Find where the given text appears and provide that cell's center as (X, Y) coordinate. 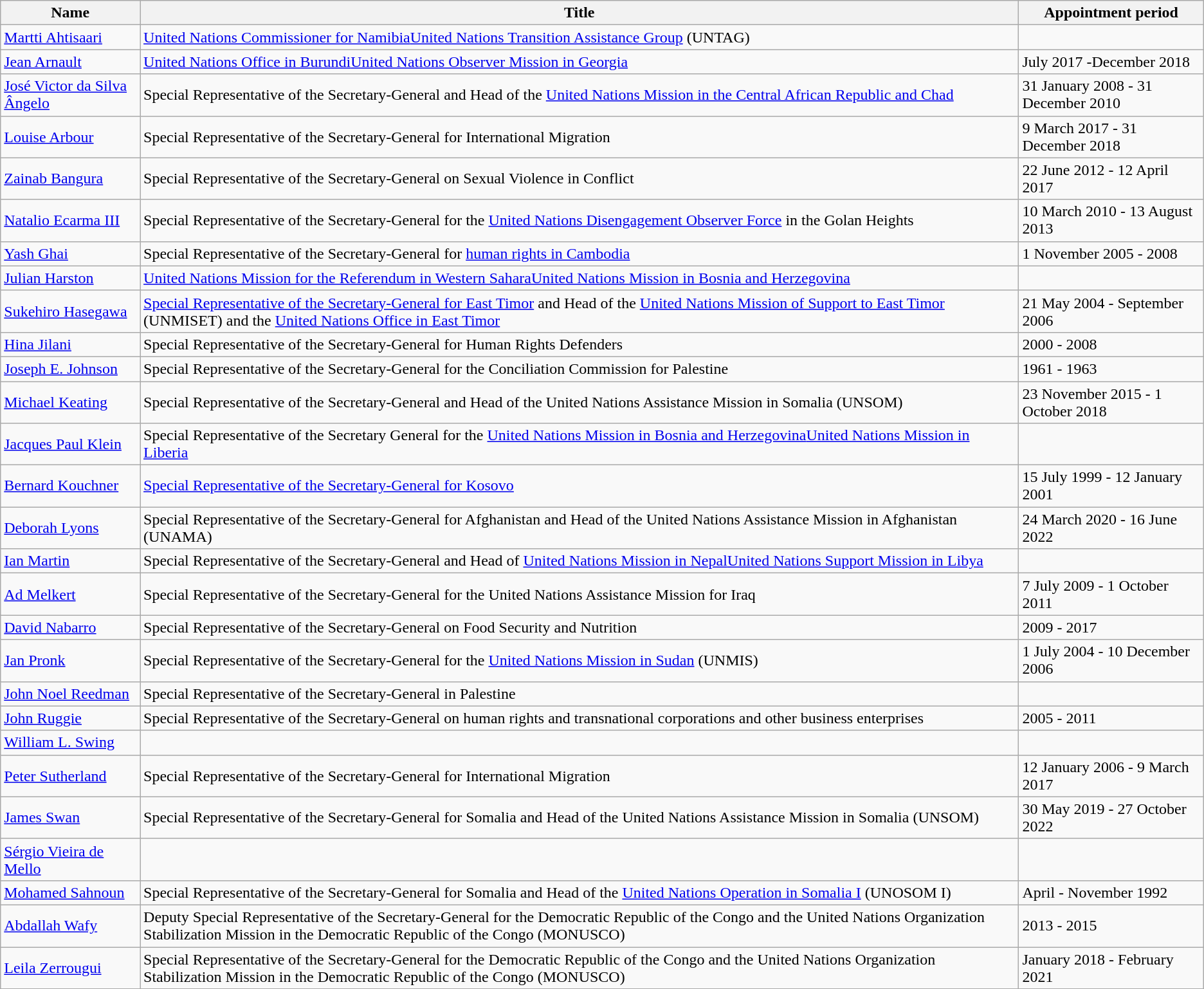
Special Representative of the Secretary-General for Kosovo (579, 486)
April - November 1992 (1111, 892)
David Nabarro (71, 627)
Louise Arbour (71, 136)
Special Representative of the Secretary-General for Afghanistan and Head of the United Nations Assistance Mission in Afghanistan (UNAMA) (579, 528)
31 January 2008 - 31 December 2010 (1111, 95)
Special Representative of the Secretary-General for the United Nations Disengagement Observer Force in the Golan Heights (579, 220)
Bernard Kouchner (71, 486)
1 November 2005 - 2008 (1111, 254)
1961 - 1963 (1111, 369)
2000 - 2008 (1111, 344)
Special Representative of the Secretary-General on Food Security and Nutrition (579, 627)
2005 - 2011 (1111, 718)
23 November 2015 - 1 October 2018 (1111, 402)
United Nations Office in BurundiUnited Nations Observer Mission in Georgia (579, 62)
Special Representative of the Secretary-General for Somalia and Head of the United Nations Assistance Mission in Somalia (UNSOM) (579, 817)
9 March 2017 - 31 December 2018 (1111, 136)
Joseph E. Johnson (71, 369)
Appointment period (1111, 13)
Special Representative of the Secretary-General and Head of the United Nations Mission in the Central African Republic and Chad (579, 95)
Yash Ghai (71, 254)
30 May 2019 - 27 October 2022 (1111, 817)
2009 - 2017 (1111, 627)
John Noel Reedman (71, 694)
Special Representative of the Secretary-General on human rights and transnational corporations and other business enterprises (579, 718)
Michael Keating (71, 402)
10 March 2010 - 13 August 2013 (1111, 220)
United Nations Commissioner for NamibiaUnited Nations Transition Assistance Group (UNTAG) (579, 37)
Ian Martin (71, 561)
Jean Arnault (71, 62)
15 July 1999 - 12 January 2001 (1111, 486)
Leila Zerrougui (71, 968)
21 May 2004 - September 2006 (1111, 311)
Sukehiro Hasegawa (71, 311)
Special Representative of the Secretary-General for Somalia and Head of the United Nations Operation in Somalia I (UNOSOM I) (579, 892)
Special Representative of the Secretary-General on Sexual Violence in Conflict (579, 179)
Title (579, 13)
Zainab Bangura (71, 179)
Special Representative of the Secretary-General for the United Nations Assistance Mission for Iraq (579, 595)
John Ruggie (71, 718)
Special Representative of the Secretary-General for human rights in Cambodia (579, 254)
Name (71, 13)
Julian Harston (71, 278)
James Swan (71, 817)
Mohamed Sahnoun (71, 892)
Peter Sutherland (71, 776)
Sérgio Vieira de Mello (71, 860)
Jacques Paul Klein (71, 444)
Special Representative of the Secretary-General and Head of the United Nations Assistance Mission in Somalia (UNSOM) (579, 402)
Martti Ahtisaari (71, 37)
2013 - 2015 (1111, 925)
22 June 2012 - 12 April 2017 (1111, 179)
José Victor da Silva Ângelo (71, 95)
Special Representative of the Secretary-General and Head of United Nations Mission in NepalUnited Nations Support Mission in Libya (579, 561)
Natalio Ecarma III (71, 220)
Special Representative of the Secretary General for the United Nations Mission in Bosnia and HerzegovinaUnited Nations Mission in Liberia (579, 444)
7 July 2009 - 1 October 2011 (1111, 595)
Deborah Lyons (71, 528)
Jan Pronk (71, 660)
Special Representative of the Secretary-General for the United Nations Mission in Sudan (UNMIS) (579, 660)
Ad Melkert (71, 595)
Abdallah Wafy (71, 925)
1 July 2004 - 10 December 2006 (1111, 660)
Hina Jilani (71, 344)
July 2017 -December 2018 (1111, 62)
William L. Swing (71, 743)
January 2018 - February 2021 (1111, 968)
12 January 2006 - 9 March 2017 (1111, 776)
United Nations Mission for the Referendum in Western SaharaUnited Nations Mission in Bosnia and Herzegovina (579, 278)
Special Representative of the Secretary-General for Human Rights Defenders (579, 344)
Special Representative of the Secretary-General for the Conciliation Commission for Palestine (579, 369)
Special Representative of the Secretary-General in Palestine (579, 694)
24 March 2020 - 16 June 2022 (1111, 528)
